Return the (X, Y) coordinate for the center point of the cell that contains the specified text.  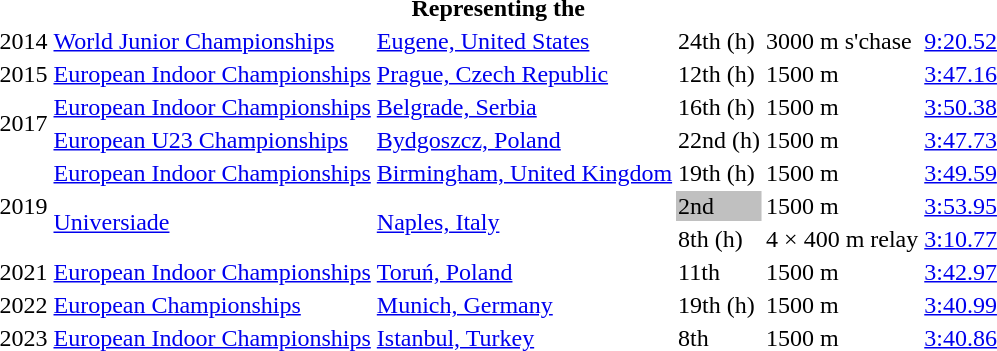
Naples, Italy (524, 222)
Toruń, Poland (524, 272)
Belgrade, Serbia (524, 107)
2nd (720, 206)
Eugene, United States (524, 41)
22nd (h) (720, 140)
World Junior Championships (212, 41)
3000 m s'chase (842, 41)
European U23 Championships (212, 140)
Bydgoszcz, Poland (524, 140)
4 × 400 m relay (842, 239)
12th (h) (720, 74)
Birmingham, United Kingdom (524, 173)
Munich, Germany (524, 305)
24th (h) (720, 41)
8th (h) (720, 239)
Prague, Czech Republic (524, 74)
16th (h) (720, 107)
Universiade (212, 222)
11th (720, 272)
European Championships (212, 305)
